Capture the cell that displays the provided text and extract its [x, y] central coordinate. 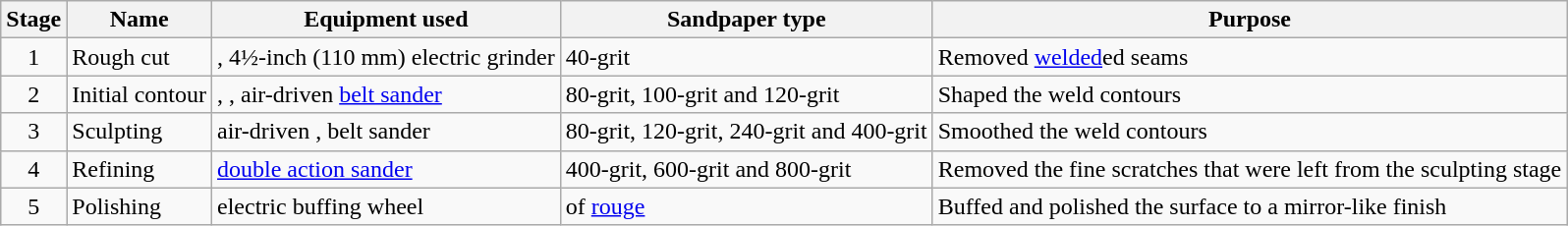
80-grit, 120-grit, 240-grit and 400-grit [747, 132]
Removed weldeded seams [1250, 57]
2 [33, 94]
Name [140, 20]
Initial contour [140, 94]
5 [33, 206]
Refining [140, 169]
Sculpting [140, 132]
Buffed and polished the surface to a mirror-like finish [1250, 206]
Rough cut [140, 57]
3 [33, 132]
electric buffing wheel [387, 206]
4 [33, 169]
Polishing [140, 206]
40-grit [747, 57]
80-grit, 100-grit and 120-grit [747, 94]
double action sander [387, 169]
Removed the fine scratches that were left from the sculpting stage [1250, 169]
Purpose [1250, 20]
, , air-driven belt sander [387, 94]
1 [33, 57]
Smoothed the weld contours [1250, 132]
air-driven , belt sander [387, 132]
Shaped the weld contours [1250, 94]
Sandpaper type [747, 20]
400-grit, 600-grit and 800-grit [747, 169]
, 4½-inch (110 mm) electric grinder [387, 57]
Equipment used [387, 20]
of rouge [747, 206]
Stage [33, 20]
